Detect which cell encompasses the target text, then output its (X, Y) center coordinate. 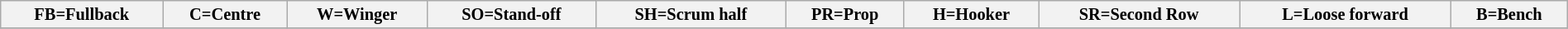
SH=Scrum half (691, 14)
SR=Second Row (1140, 14)
H=Hooker (971, 14)
B=Bench (1508, 14)
PR=Prop (845, 14)
W=Winger (357, 14)
FB=Fullback (82, 14)
L=Loose forward (1346, 14)
C=Centre (225, 14)
SO=Stand-off (511, 14)
